Search for the cell housing the specified text and yield its (x, y) center coordinate. 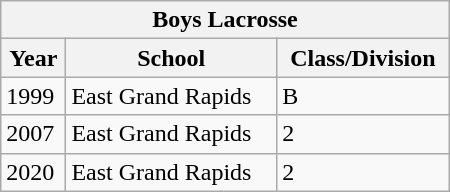
Year (34, 58)
2020 (34, 172)
2007 (34, 134)
Class/Division (364, 58)
B (364, 96)
School (172, 58)
Boys Lacrosse (225, 20)
1999 (34, 96)
